From the cell containing the given text, extract its center point as [X, Y] coordinate. 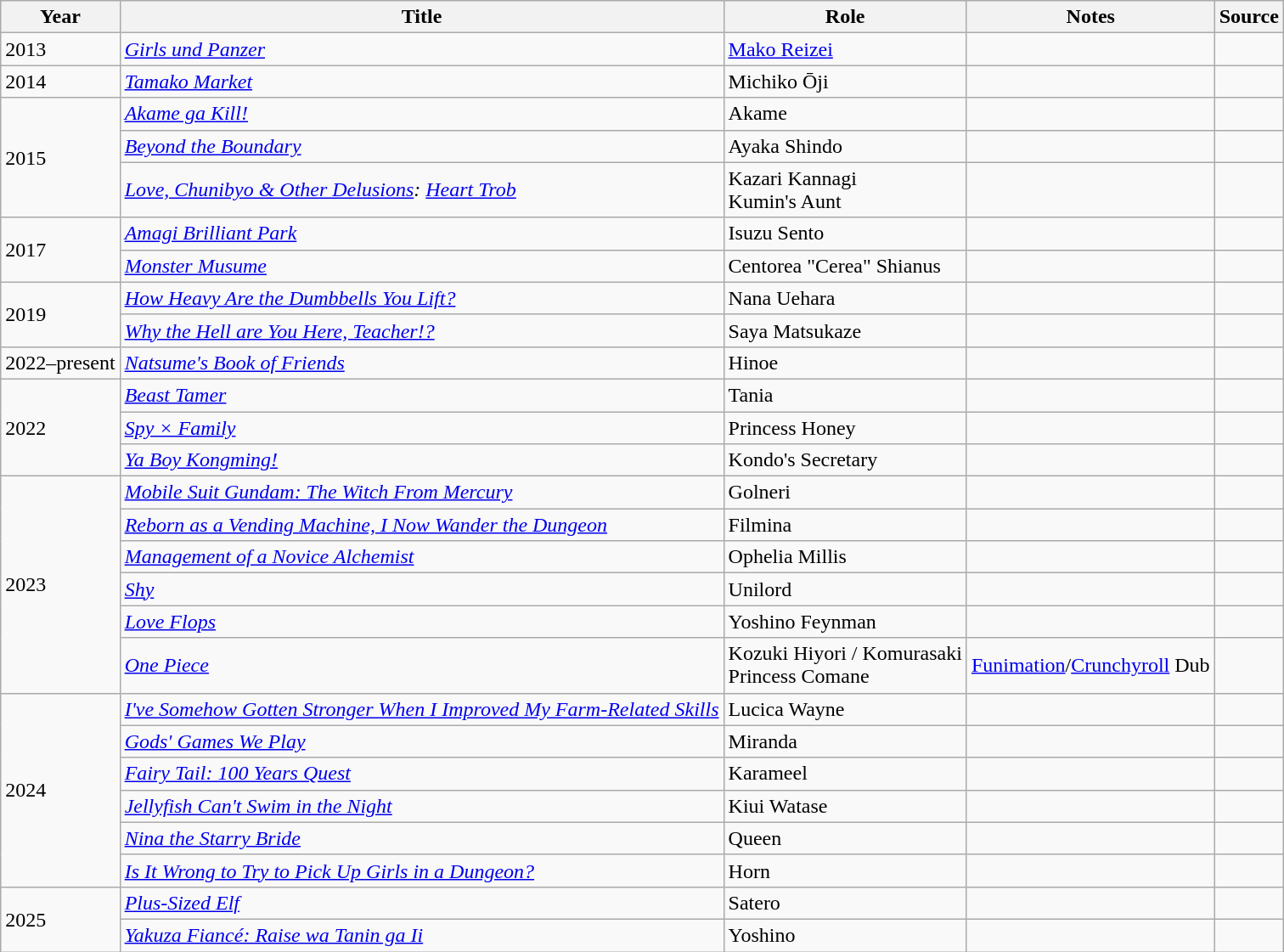
Mako Reizei [845, 49]
Yoshino Feynman [845, 622]
Mobile Suit Gundam: The Witch From Mercury [421, 493]
Hinoe [845, 363]
Filmina [845, 525]
Spy × Family [421, 427]
2017 [60, 250]
Saya Matsukaze [845, 330]
Queen [845, 838]
Is It Wrong to Try to Pick Up Girls in a Dungeon? [421, 870]
Reborn as a Vending Machine, I Now Wander the Dungeon [421, 525]
Miranda [845, 741]
2022–present [60, 363]
Nana Uehara [845, 298]
Nina the Starry Bride [421, 838]
2025 [60, 919]
Yakuza Fiancé: Raise wa Tanin ga Ii [421, 935]
Yoshino [845, 935]
2013 [60, 49]
Role [845, 17]
2023 [60, 584]
Ayaka Shindo [845, 146]
Notes [1090, 17]
Kiui Watase [845, 806]
Why the Hell are You Here, Teacher!? [421, 330]
Kondo's Secretary [845, 460]
Love Flops [421, 622]
Lucica Wayne [845, 709]
Golneri [845, 493]
Ophelia Millis [845, 557]
Michiko Ōji [845, 82]
How Heavy Are the Dumbbells You Lift? [421, 298]
Girls und Panzer [421, 49]
2014 [60, 82]
2015 [60, 158]
Beyond the Boundary [421, 146]
Kazari KannagiKumin's Aunt [845, 190]
Ya Boy Kongming! [421, 460]
Princess Honey [845, 427]
Title [421, 17]
2022 [60, 427]
Source [1248, 17]
Akame [845, 114]
Fairy Tail: 100 Years Quest [421, 774]
I've Somehow Gotten Stronger When I Improved My Farm-Related Skills [421, 709]
Akame ga Kill! [421, 114]
One Piece [421, 666]
Funimation/Crunchyroll Dub [1090, 666]
Beast Tamer [421, 395]
Plus-Sized Elf [421, 903]
Management of a Novice Alchemist [421, 557]
Horn [845, 870]
Centorea "Cerea" Shianus [845, 266]
Shy [421, 589]
Kozuki Hiyori / KomurasakiPrincess Comane [845, 666]
Amagi Brilliant Park [421, 234]
Tamako Market [421, 82]
Tania [845, 395]
2024 [60, 790]
Natsume's Book of Friends [421, 363]
Monster Musume [421, 266]
Love, Chunibyo & Other Delusions: Heart Trob [421, 190]
Unilord [845, 589]
Year [60, 17]
Karameel [845, 774]
2019 [60, 314]
Jellyfish Can't Swim in the Night [421, 806]
Satero [845, 903]
Gods' Games We Play [421, 741]
Isuzu Sento [845, 234]
